Search for the cell housing the specified text and yield its [X, Y] center coordinate. 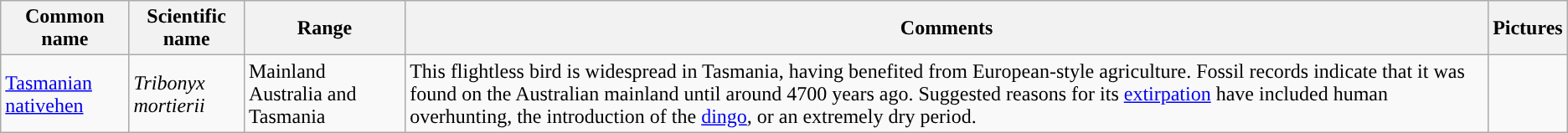
Tasmanian nativehen [65, 94]
Scientific name [186, 28]
Common name [65, 28]
Comments [946, 28]
Range [324, 28]
Pictures [1528, 28]
Tribonyx mortierii [186, 94]
Mainland Australia and Tasmania [324, 94]
